Detect which cell encompasses the target text, then output its (x, y) center coordinate. 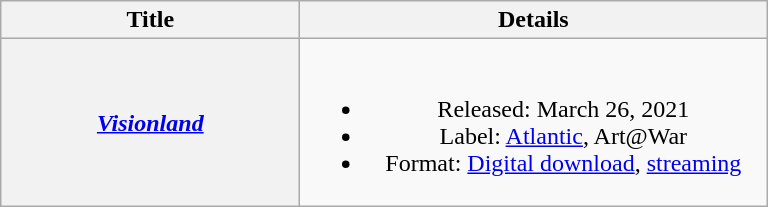
Details (534, 20)
Visionland (150, 122)
Released: March 26, 2021Label: Atlantic, Art@WarFormat: Digital download, streaming (534, 122)
Title (150, 20)
